Identify which cell holds the provided text, then report its [X, Y] central coordinate. 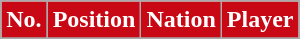
Player [260, 20]
No. [24, 20]
Position [94, 20]
Nation [181, 20]
